Locate the cell with the specified text and output its [x, y] center coordinate. 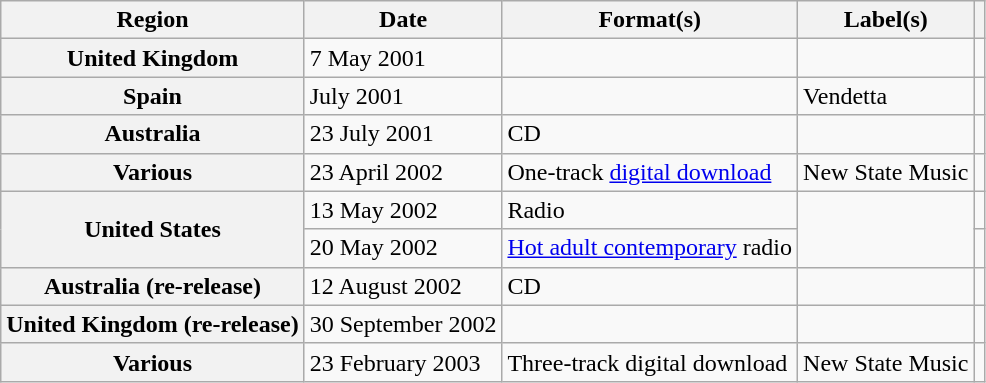
Three-track digital download [650, 362]
Region [152, 20]
23 April 2002 [403, 172]
United Kingdom (re-release) [152, 324]
Label(s) [886, 20]
13 May 2002 [403, 210]
Vendetta [886, 96]
July 2001 [403, 96]
Australia (re-release) [152, 286]
United States [152, 229]
20 May 2002 [403, 248]
Spain [152, 96]
30 September 2002 [403, 324]
Radio [650, 210]
23 July 2001 [403, 134]
12 August 2002 [403, 286]
7 May 2001 [403, 58]
United Kingdom [152, 58]
Hot adult contemporary radio [650, 248]
Date [403, 20]
One-track digital download [650, 172]
23 February 2003 [403, 362]
Australia [152, 134]
Format(s) [650, 20]
